Capture the cell that displays the provided text and extract its (X, Y) central coordinate. 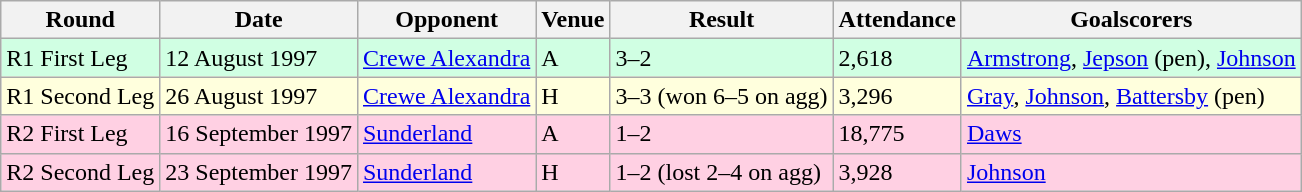
R2 Second Leg (80, 172)
Venue (573, 20)
Armstrong, Jepson (pen), Johnson (1131, 58)
3–3 (won 6–5 on agg) (722, 96)
Result (722, 20)
1–2 (lost 2–4 on agg) (722, 172)
Goalscorers (1131, 20)
18,775 (897, 134)
3–2 (722, 58)
12 August 1997 (259, 58)
R2 First Leg (80, 134)
3,928 (897, 172)
Gray, Johnson, Battersby (pen) (1131, 96)
16 September 1997 (259, 134)
1–2 (722, 134)
Date (259, 20)
R1 Second Leg (80, 96)
R1 First Leg (80, 58)
23 September 1997 (259, 172)
3,296 (897, 96)
Round (80, 20)
Daws (1131, 134)
2,618 (897, 58)
26 August 1997 (259, 96)
Attendance (897, 20)
Johnson (1131, 172)
Opponent (446, 20)
